From the cell containing the given text, extract its center point as [X, Y] coordinate. 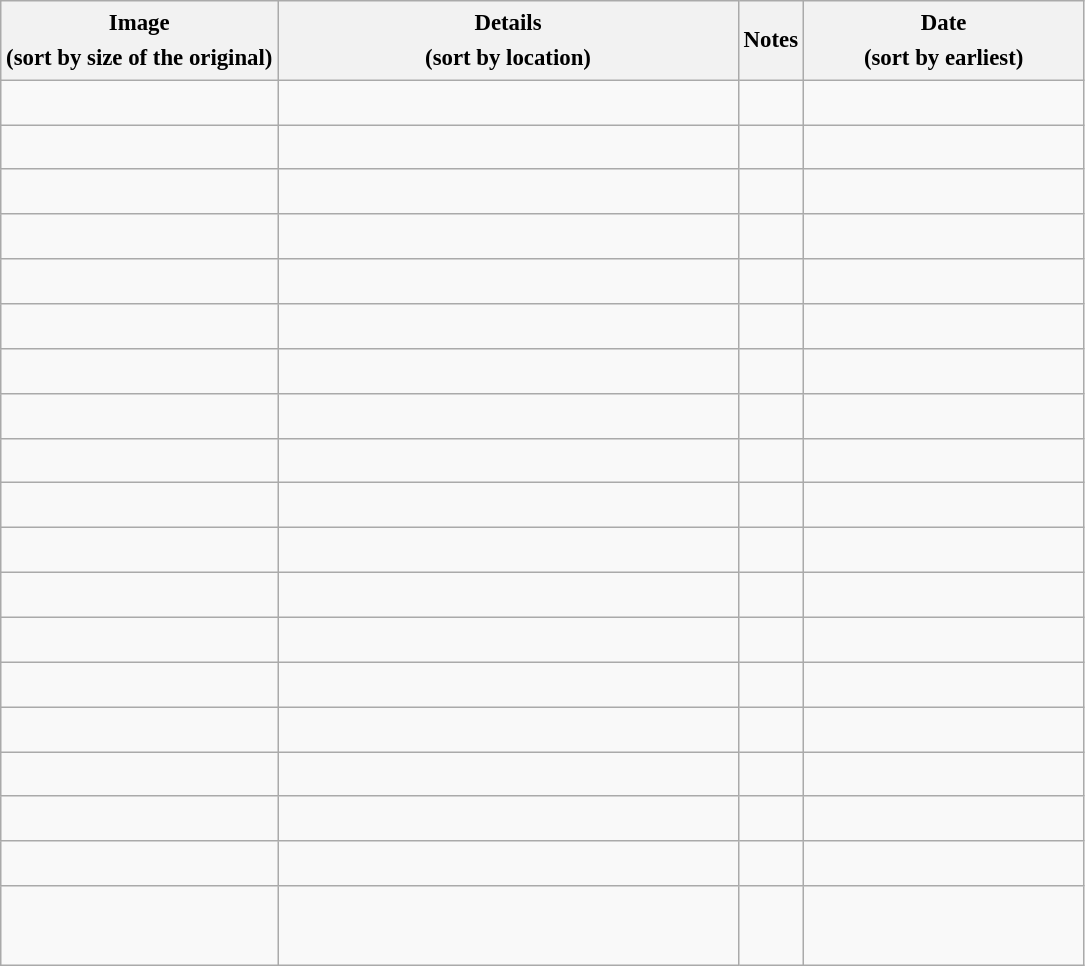
Date (sort by earliest) [944, 40]
Notes [770, 40]
Details (sort by location) [508, 40]
Image (sort by size of the original) [140, 40]
